Return [X, Y] of the center of cell containing provided text 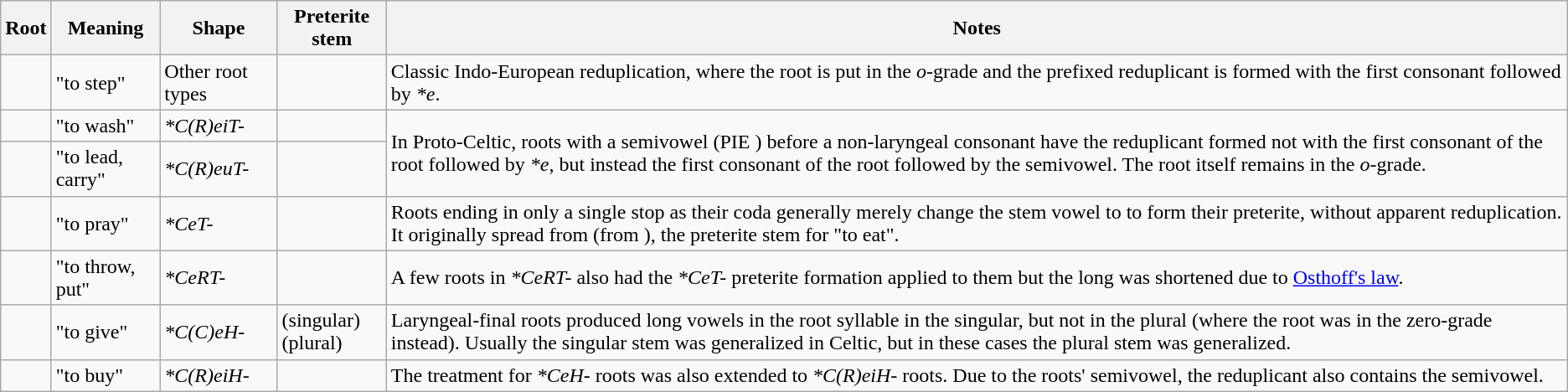
Root [26, 28]
*CeRT- [219, 278]
"to pray" [106, 223]
"to give" [106, 332]
A few roots in *CeRT- also had the *CeT- preterite formation applied to them but the long was shortened due to Osthoff's law. [977, 278]
*CeT- [219, 223]
"to step" [106, 82]
*C(R)euT- [219, 169]
"to wash" [106, 126]
Meaning [106, 28]
The treatment for *CeH- roots was also extended to *C(R)eiH- roots. Due to the roots' semivowel, the reduplicant also contains the semivowel. [977, 375]
*C(R)eiH- [219, 375]
Preterite stem [332, 28]
*C(R)eiT- [219, 126]
Other root types [219, 82]
"to throw, put" [106, 278]
Notes [977, 28]
(singular) (plural) [332, 332]
"to buy" [106, 375]
Shape [219, 28]
*C(C)eH- [219, 332]
"to lead, carry" [106, 169]
